From the cell containing the given text, extract its center point as (X, Y) coordinate. 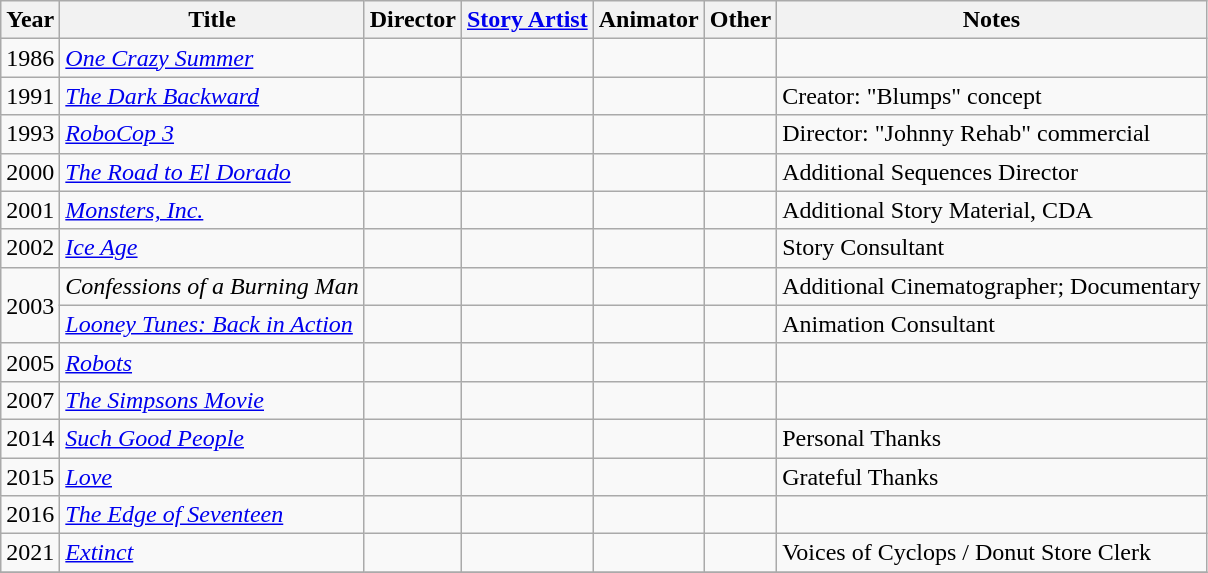
The Dark Backward (212, 96)
2015 (30, 477)
2001 (30, 210)
Director: "Johnny Rehab" commercial (992, 134)
The Simpsons Movie (212, 400)
2000 (30, 172)
Title (212, 20)
Notes (992, 20)
Robots (212, 362)
Extinct (212, 553)
Grateful Thanks (992, 477)
1993 (30, 134)
2002 (30, 248)
2005 (30, 362)
Voices of Cyclops / Donut Store Clerk (992, 553)
Director (412, 20)
1986 (30, 58)
Love (212, 477)
Animation Consultant (992, 324)
2007 (30, 400)
Monsters, Inc. (212, 210)
2016 (30, 515)
2014 (30, 438)
2021 (30, 553)
Personal Thanks (992, 438)
Other (740, 20)
The Road to El Dorado (212, 172)
Additional Sequences Director (992, 172)
Looney Tunes: Back in Action (212, 324)
Story Artist (527, 20)
Additional Cinematographer; Documentary (992, 286)
Creator: "Blumps" concept (992, 96)
Such Good People (212, 438)
Animator (648, 20)
RoboCop 3 (212, 134)
The Edge of Seventeen (212, 515)
Ice Age (212, 248)
One Crazy Summer (212, 58)
Additional Story Material, CDA (992, 210)
Confessions of a Burning Man (212, 286)
1991 (30, 96)
2003 (30, 305)
Year (30, 20)
Story Consultant (992, 248)
